Return the (X, Y) coordinate for the center point of the cell that contains the specified text.  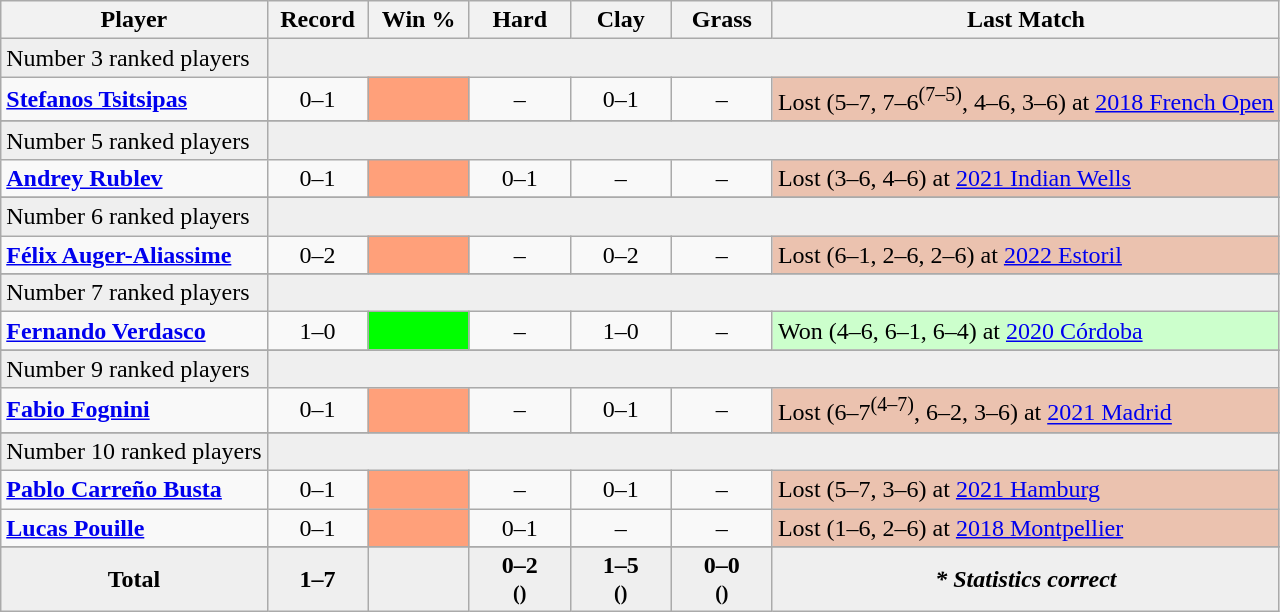
Lucas Pouille (134, 528)
Win % (418, 20)
Lost (6–1, 2–6, 2–6) at 2022 Estoril (1026, 255)
Lost (5–7, 3–6) at 2021 Hamburg (1026, 489)
Lost (3–6, 4–6) at 2021 Indian Wells (1026, 178)
Félix Auger-Aliassime (134, 255)
Fabio Fognini (134, 410)
Record (318, 20)
Number 9 ranked players (134, 369)
Number 7 ranked players (134, 293)
Number 6 ranked players (134, 217)
1–7 (318, 580)
Fernando Verdasco (134, 331)
Lost (1–6, 2–6) at 2018 Montpellier (1026, 528)
Total (134, 580)
Grass (722, 20)
Pablo Carreño Busta (134, 489)
Player (134, 20)
Hard (520, 20)
Number 5 ranked players (134, 140)
0–0 () (722, 580)
Lost (6–7(4–7), 6–2, 3–6) at 2021 Madrid (1026, 410)
* Statistics correct (1026, 580)
Won (4–6, 6–1, 6–4) at 2020 Córdoba (1026, 331)
Clay (620, 20)
Last Match (1026, 20)
Number 3 ranked players (134, 58)
Lost (5–7, 7–6(7–5), 4–6, 3–6) at 2018 French Open (1026, 100)
Andrey Rublev (134, 178)
Number 10 ranked players (134, 451)
Stefanos Tsitsipas (134, 100)
0–2 () (520, 580)
1–5 () (620, 580)
